Search for the cell housing the specified text and yield its (x, y) center coordinate. 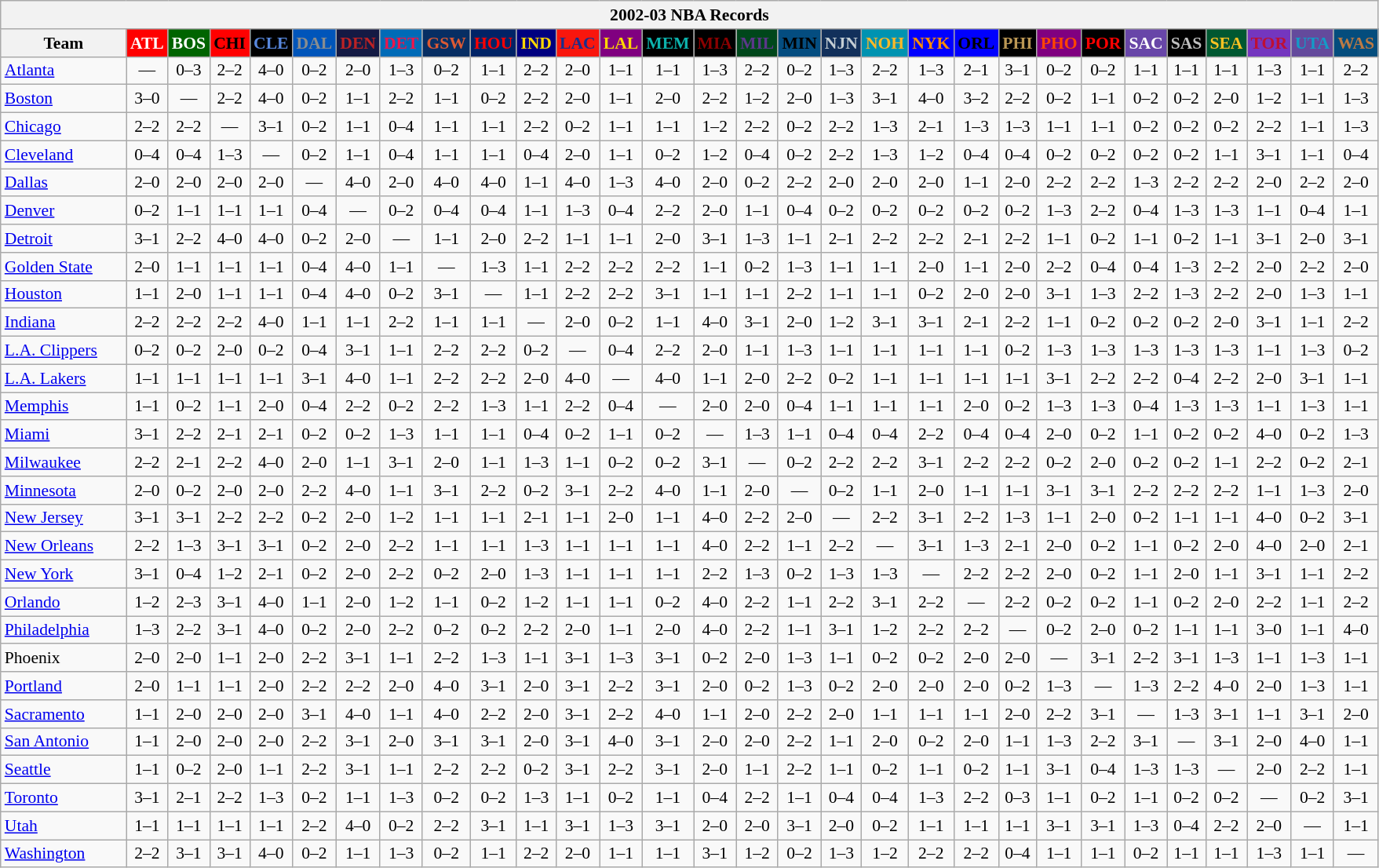
LAL (622, 43)
Toronto (64, 798)
BOS (188, 43)
New Jersey (64, 518)
Chicago (64, 127)
DEN (358, 43)
Golden State (64, 267)
HOU (493, 43)
Seattle (64, 770)
Boston (64, 99)
San Antonio (64, 742)
DET (402, 43)
L.A. Clippers (64, 351)
NYK (931, 43)
Detroit (64, 239)
Houston (64, 294)
UTA (1312, 43)
3–2 (976, 99)
MIN (799, 43)
MIA (715, 43)
SAS (1187, 43)
NOH (885, 43)
Atlanta (64, 71)
Utah (64, 826)
IND (536, 43)
Miami (64, 435)
CLE (272, 43)
ATL (148, 43)
Phoenix (64, 658)
Dallas (64, 183)
Team (64, 43)
MIL (757, 43)
TOR (1270, 43)
New Orleans (64, 546)
MEM (667, 43)
Orlando (64, 602)
LAC (578, 43)
Washington (64, 854)
Milwaukee (64, 462)
New York (64, 574)
Minnesota (64, 491)
Indiana (64, 323)
DAL (315, 43)
Portland (64, 686)
WAS (1356, 43)
Memphis (64, 407)
Cleveland (64, 155)
Sacramento (64, 714)
Denver (64, 211)
PHO (1060, 43)
NJN (841, 43)
CHI (229, 43)
PHI (1017, 43)
SEA (1226, 43)
Philadelphia (64, 630)
ORL (976, 43)
2–3 (188, 602)
L.A. Lakers (64, 378)
SAC (1146, 43)
POR (1104, 43)
GSW (446, 43)
2002-03 NBA Records (689, 15)
